Locate the cell with the specified text and output its (x, y) center coordinate. 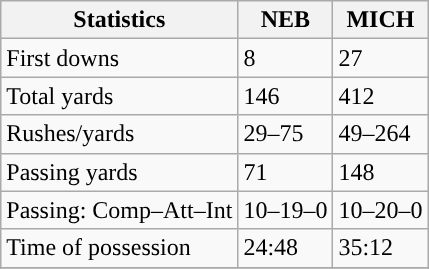
29–75 (286, 134)
35:12 (380, 248)
Time of possession (120, 248)
412 (380, 96)
First downs (120, 58)
148 (380, 172)
MICH (380, 20)
49–264 (380, 134)
NEB (286, 20)
10–19–0 (286, 210)
24:48 (286, 248)
Total yards (120, 96)
10–20–0 (380, 210)
27 (380, 58)
Rushes/yards (120, 134)
Passing yards (120, 172)
Statistics (120, 20)
146 (286, 96)
71 (286, 172)
8 (286, 58)
Passing: Comp–Att–Int (120, 210)
